Search for the cell housing the specified text and yield its (X, Y) center coordinate. 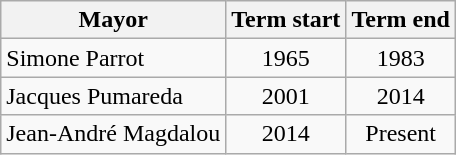
Jacques Pumareda (114, 96)
Present (401, 134)
2001 (286, 96)
Term start (286, 20)
1965 (286, 58)
Mayor (114, 20)
Jean-André Magdalou (114, 134)
1983 (401, 58)
Simone Parrot (114, 58)
Term end (401, 20)
